Scan for the cell matching the given text and deliver its (x, y) coordinate at center. 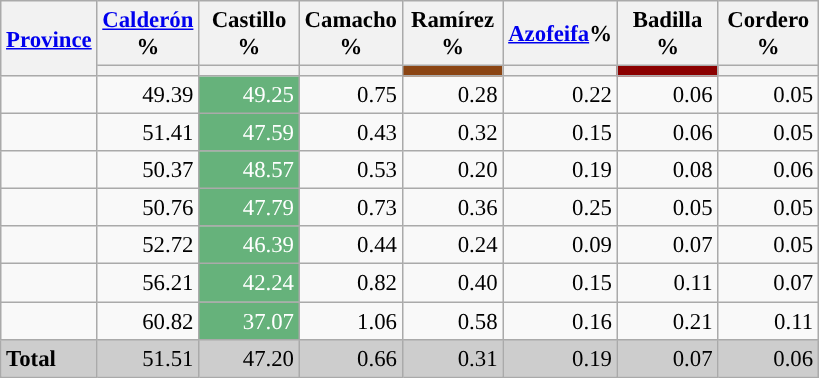
47.79 (250, 208)
Total (49, 358)
Province (49, 38)
0.36 (452, 208)
51.51 (148, 358)
Ramírez % (452, 34)
Camacho % (350, 34)
47.20 (250, 358)
48.57 (250, 170)
Cordero % (768, 34)
50.76 (148, 208)
1.06 (350, 321)
37.07 (250, 321)
0.73 (350, 208)
0.82 (350, 283)
Badilla % (668, 34)
0.16 (560, 321)
0.75 (350, 95)
Castillo % (250, 34)
Azofeifa% (560, 34)
46.39 (250, 245)
47.59 (250, 133)
50.37 (148, 170)
56.21 (148, 283)
52.72 (148, 245)
51.41 (148, 133)
0.58 (452, 321)
60.82 (148, 321)
0.44 (350, 245)
0.22 (560, 95)
0.08 (668, 170)
0.40 (452, 283)
0.25 (560, 208)
0.53 (350, 170)
Calderón % (148, 34)
0.32 (452, 133)
0.09 (560, 245)
0.20 (452, 170)
0.21 (668, 321)
0.24 (452, 245)
0.43 (350, 133)
0.31 (452, 358)
0.66 (350, 358)
42.24 (250, 283)
49.25 (250, 95)
49.39 (148, 95)
0.28 (452, 95)
